Provide the [X, Y] coordinate of the cell's center where the given text is located.  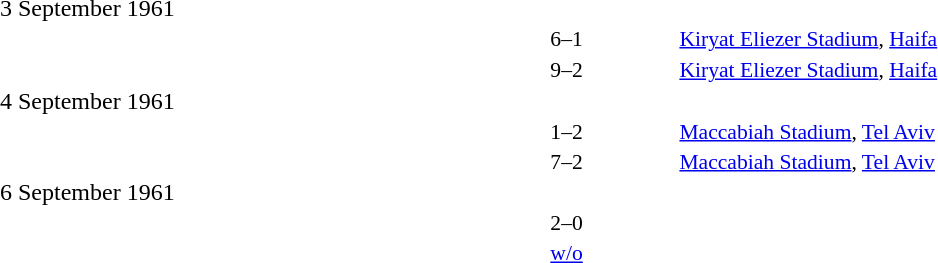
6–1 [566, 38]
1–2 [566, 132]
2–0 [566, 223]
9–2 [566, 70]
7–2 [566, 162]
